Detect which cell encompasses the target text, then output its (x, y) center coordinate. 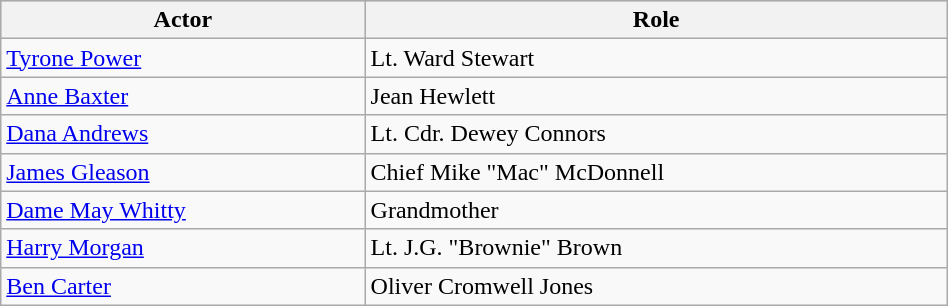
Role (656, 20)
Ben Carter (183, 286)
Jean Hewlett (656, 96)
Actor (183, 20)
James Gleason (183, 172)
Lt. J.G. "Brownie" Brown (656, 248)
Oliver Cromwell Jones (656, 286)
Tyrone Power (183, 58)
Lt. Cdr. Dewey Connors (656, 134)
Lt. Ward Stewart (656, 58)
Anne Baxter (183, 96)
Grandmother (656, 210)
Harry Morgan (183, 248)
Dame May Whitty (183, 210)
Chief Mike "Mac" McDonnell (656, 172)
Dana Andrews (183, 134)
